Pinpoint the cell where the given text exists, returning its [X, Y] midpoint coordinate. 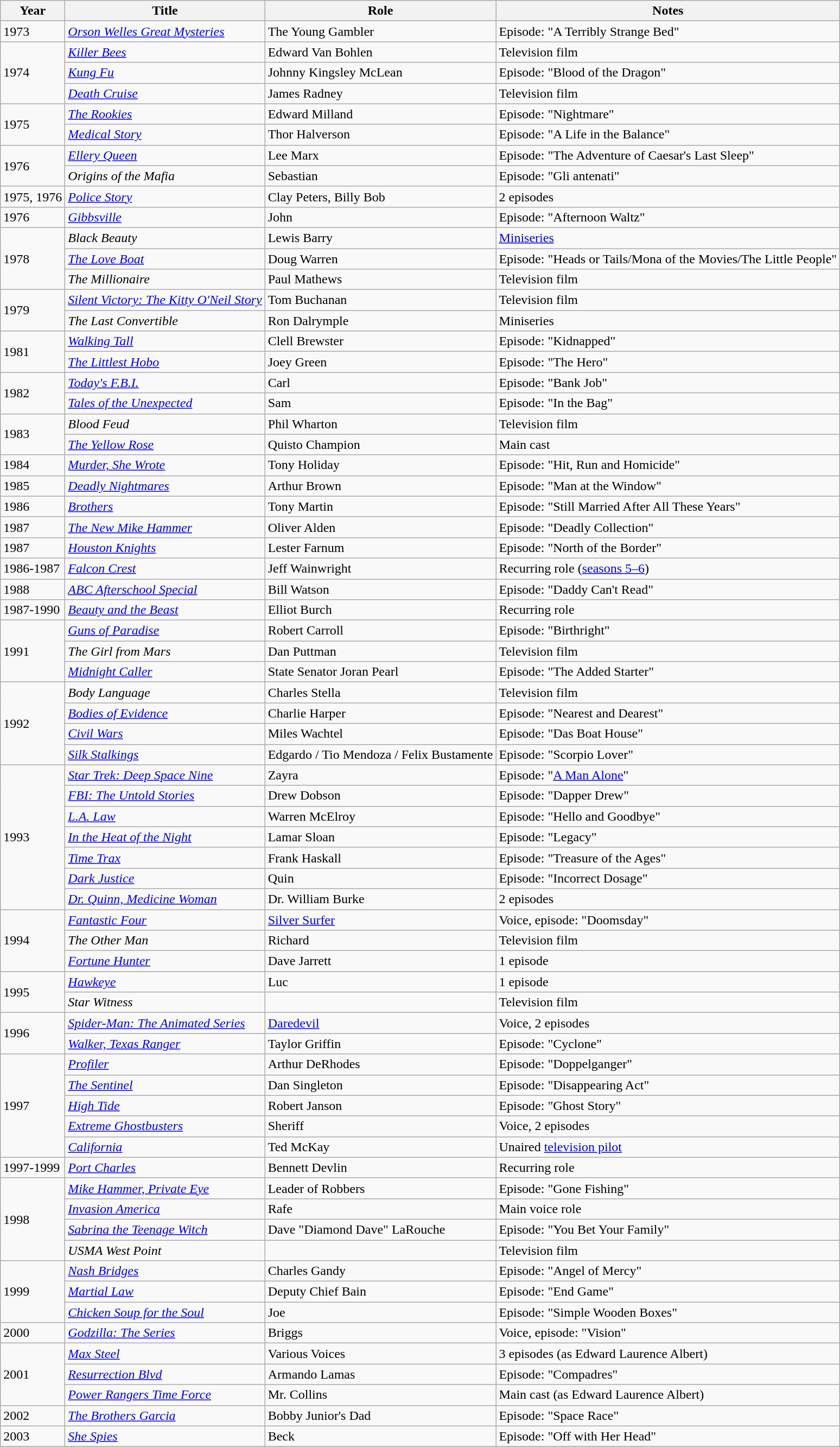
Episode: "Legacy" [668, 837]
The Last Convertible [165, 321]
Episode: "A Terribly Strange Bed" [668, 31]
Deadly Nightmares [165, 486]
1986-1987 [33, 568]
Lamar Sloan [380, 837]
1981 [33, 352]
Episode: "Incorrect Dosage" [668, 878]
Civil Wars [165, 734]
Miles Wachtel [380, 734]
Walking Tall [165, 341]
Episode: "Gli antenati" [668, 176]
Voice, episode: "Doomsday" [668, 920]
Phil Wharton [380, 424]
1996 [33, 1033]
Armando Lamas [380, 1374]
2001 [33, 1374]
FBI: The Untold Stories [165, 796]
Deputy Chief Bain [380, 1292]
Main cast (as Edward Laurence Albert) [668, 1395]
Episode: "Blood of the Dragon" [668, 73]
Episode: "Dapper Drew" [668, 796]
Main cast [668, 445]
Power Rangers Time Force [165, 1395]
Episode: "Treasure of the Ages" [668, 858]
Episode: "Heads or Tails/Mona of the Movies/The Little People" [668, 259]
Dark Justice [165, 878]
Episode: "Bank Job" [668, 383]
Ellery Queen [165, 155]
The Millionaire [165, 280]
In the Heat of the Night [165, 837]
Tony Martin [380, 506]
Episode: "Man at the Window" [668, 486]
Ron Dalrymple [380, 321]
Episode: "Deadly Collection" [668, 527]
Dr. William Burke [380, 899]
Episode: "Nightmare" [668, 114]
Charles Stella [380, 693]
Episode: "End Game" [668, 1292]
Beck [380, 1436]
Luc [380, 982]
1998 [33, 1219]
Sheriff [380, 1126]
Quisto Champion [380, 445]
Unaired television pilot [668, 1147]
Episode: "Still Married After All These Years" [668, 506]
Episode: "Space Race" [668, 1416]
Time Trax [165, 858]
Episode: "Angel of Mercy" [668, 1271]
Episode: "Simple Wooden Boxes" [668, 1312]
Richard [380, 941]
Tom Buchanan [380, 300]
Episode: "Hit, Run and Homicide" [668, 465]
The New Mike Hammer [165, 527]
Silver Surfer [380, 920]
Max Steel [165, 1354]
Walker, Texas Ranger [165, 1044]
1975, 1976 [33, 196]
Episode: "A Man Alone" [668, 775]
Falcon Crest [165, 568]
1985 [33, 486]
Episode: "Disappearing Act" [668, 1085]
Episode: "A Life in the Balance" [668, 135]
Dave "Diamond Dave" LaRouche [380, 1229]
Episode: "Gone Fishing" [668, 1188]
1973 [33, 31]
Death Cruise [165, 93]
Jeff Wainwright [380, 568]
Joey Green [380, 362]
Dave Jarrett [380, 961]
Episode: "Afternoon Waltz" [668, 217]
Star Trek: Deep Space Nine [165, 775]
She Spies [165, 1436]
1995 [33, 992]
Title [165, 11]
1997 [33, 1106]
Episode: "Birthright" [668, 631]
Lewis Barry [380, 238]
Arthur DeRhodes [380, 1064]
Dan Singleton [380, 1085]
Lee Marx [380, 155]
Voice, episode: "Vision" [668, 1333]
Elliot Burch [380, 610]
Body Language [165, 693]
1997-1999 [33, 1167]
Episode: "Nearest and Dearest" [668, 713]
Robert Carroll [380, 631]
The Brothers Garcia [165, 1416]
Edgardo / Tio Mendoza / Felix Bustamente [380, 754]
Main voice role [668, 1209]
Warren McElroy [380, 816]
The Girl from Mars [165, 651]
High Tide [165, 1106]
Charlie Harper [380, 713]
Martial Law [165, 1292]
Police Story [165, 196]
Bennett Devlin [380, 1167]
Episode: "The Added Starter" [668, 672]
Episode: "Daddy Can't Read" [668, 589]
1975 [33, 124]
Lester Farnum [380, 548]
State Senator Joran Pearl [380, 672]
1983 [33, 434]
Brothers [165, 506]
Episode: "The Adventure of Caesar's Last Sleep" [668, 155]
The Sentinel [165, 1085]
3 episodes (as Edward Laurence Albert) [668, 1354]
1992 [33, 723]
Episode: "North of the Border" [668, 548]
Houston Knights [165, 548]
Year [33, 11]
Episode: "You Bet Your Family" [668, 1229]
Spider-Man: The Animated Series [165, 1023]
Silent Victory: The Kitty O'Neil Story [165, 300]
Bobby Junior's Dad [380, 1416]
Origins of the Mafia [165, 176]
Notes [668, 11]
Mr. Collins [380, 1395]
1984 [33, 465]
Orson Welles Great Mysteries [165, 31]
Episode: "Das Boat House" [668, 734]
Hawkeye [165, 982]
1987-1990 [33, 610]
Star Witness [165, 1002]
Charles Gandy [380, 1271]
Sabrina the Teenage Witch [165, 1229]
Beauty and the Beast [165, 610]
1982 [33, 393]
1988 [33, 589]
Paul Mathews [380, 280]
Robert Janson [380, 1106]
Frank Haskall [380, 858]
1993 [33, 837]
Sebastian [380, 176]
Medical Story [165, 135]
James Radney [380, 93]
2002 [33, 1416]
Role [380, 11]
1991 [33, 651]
Silk Stalkings [165, 754]
Taylor Griffin [380, 1044]
Drew Dobson [380, 796]
Nash Bridges [165, 1271]
Clay Peters, Billy Bob [380, 196]
Johnny Kingsley McLean [380, 73]
Daredevil [380, 1023]
Arthur Brown [380, 486]
Godzilla: The Series [165, 1333]
The Littlest Hobo [165, 362]
Killer Bees [165, 52]
Episode: "The Hero" [668, 362]
Edward Van Bohlen [380, 52]
Blood Feud [165, 424]
Fantastic Four [165, 920]
Bodies of Evidence [165, 713]
Black Beauty [165, 238]
Episode: "Kidnapped" [668, 341]
Episode: "Hello and Goodbye" [668, 816]
Thor Halverson [380, 135]
1986 [33, 506]
The Other Man [165, 941]
Tales of the Unexpected [165, 403]
Episode: "Ghost Story" [668, 1106]
1999 [33, 1292]
Leader of Robbers [380, 1188]
Tony Holiday [380, 465]
Chicken Soup for the Soul [165, 1312]
The Yellow Rose [165, 445]
Recurring role (seasons 5–6) [668, 568]
Oliver Alden [380, 527]
Fortune Hunter [165, 961]
Episode: "Compadres" [668, 1374]
Zayra [380, 775]
Edward Milland [380, 114]
USMA West Point [165, 1250]
Port Charles [165, 1167]
Dan Puttman [380, 651]
Ted McKay [380, 1147]
Episode: "Doppelganger" [668, 1064]
1994 [33, 941]
Sam [380, 403]
Quin [380, 878]
2003 [33, 1436]
The Rookies [165, 114]
The Young Gambler [380, 31]
L.A. Law [165, 816]
Dr. Quinn, Medicine Woman [165, 899]
1974 [33, 73]
Episode: "In the Bag" [668, 403]
The Love Boat [165, 259]
1978 [33, 258]
1979 [33, 310]
Carl [380, 383]
Episode: "Scorpio Lover" [668, 754]
2000 [33, 1333]
Invasion America [165, 1209]
Kung Fu [165, 73]
ABC Afterschool Special [165, 589]
Murder, She Wrote [165, 465]
Guns of Paradise [165, 631]
Resurrection Blvd [165, 1374]
Profiler [165, 1064]
Episode: "Off with Her Head" [668, 1436]
Various Voices [380, 1354]
California [165, 1147]
Joe [380, 1312]
Gibbsville [165, 217]
Bill Watson [380, 589]
Midnight Caller [165, 672]
Mike Hammer, Private Eye [165, 1188]
Episode: "Cyclone" [668, 1044]
Extreme Ghostbusters [165, 1126]
Clell Brewster [380, 341]
Briggs [380, 1333]
Doug Warren [380, 259]
Today's F.B.I. [165, 383]
Rafe [380, 1209]
John [380, 217]
